Pinpoint the cell where the given text exists, returning its (X, Y) midpoint coordinate. 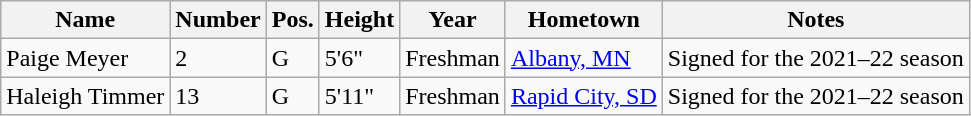
Albany, MN (584, 58)
Year (453, 20)
2 (218, 58)
Paige Meyer (86, 58)
Notes (816, 20)
Name (86, 20)
Height (359, 20)
Number (218, 20)
Hometown (584, 20)
13 (218, 96)
5'6" (359, 58)
Haleigh Timmer (86, 96)
5'11" (359, 96)
Rapid City, SD (584, 96)
Pos. (292, 20)
